Find where the given text appears and provide that cell's center as (X, Y) coordinate. 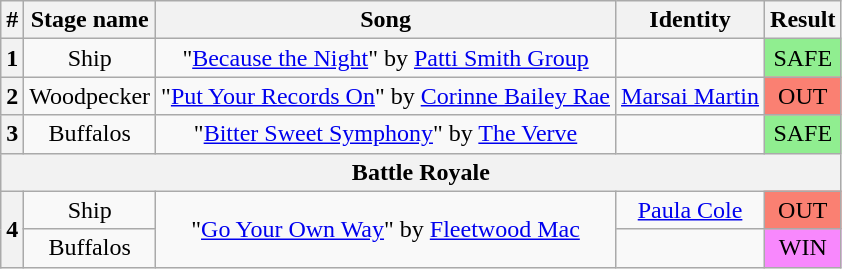
Result (803, 20)
Paula Cole (690, 210)
# (12, 20)
1 (12, 58)
Stage name (90, 20)
4 (12, 229)
2 (12, 96)
Song (386, 20)
Marsai Martin (690, 96)
"Because the Night" by Patti Smith Group (386, 58)
Identity (690, 20)
Woodpecker (90, 96)
WIN (803, 248)
"Put Your Records On" by Corinne Bailey Rae (386, 96)
Battle Royale (421, 172)
3 (12, 134)
"Go Your Own Way" by Fleetwood Mac (386, 229)
"Bitter Sweet Symphony" by The Verve (386, 134)
